Return [x, y] of the center of cell containing provided text 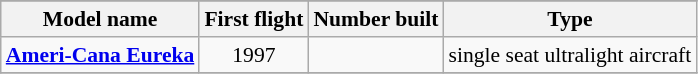
Ameri-Cana Eureka [100, 55]
single seat ultralight aircraft [570, 55]
First flight [254, 19]
1997 [254, 55]
Type [570, 19]
Number built [376, 19]
Model name [100, 19]
